Return the (X, Y) coordinate for the center point of the cell that contains the specified text.  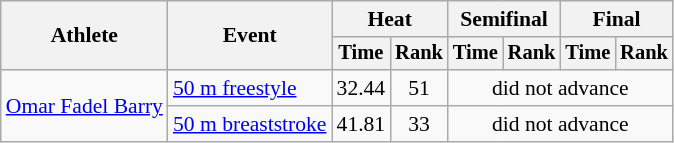
Omar Fadel Barry (84, 106)
Final (616, 19)
41.81 (362, 124)
50 m freestyle (250, 88)
Semifinal (504, 19)
50 m breaststroke (250, 124)
Athlete (84, 36)
32.44 (362, 88)
Event (250, 36)
Heat (390, 19)
33 (419, 124)
51 (419, 88)
